Extract the (X, Y) coordinate from the center of the cell holding the provided text.  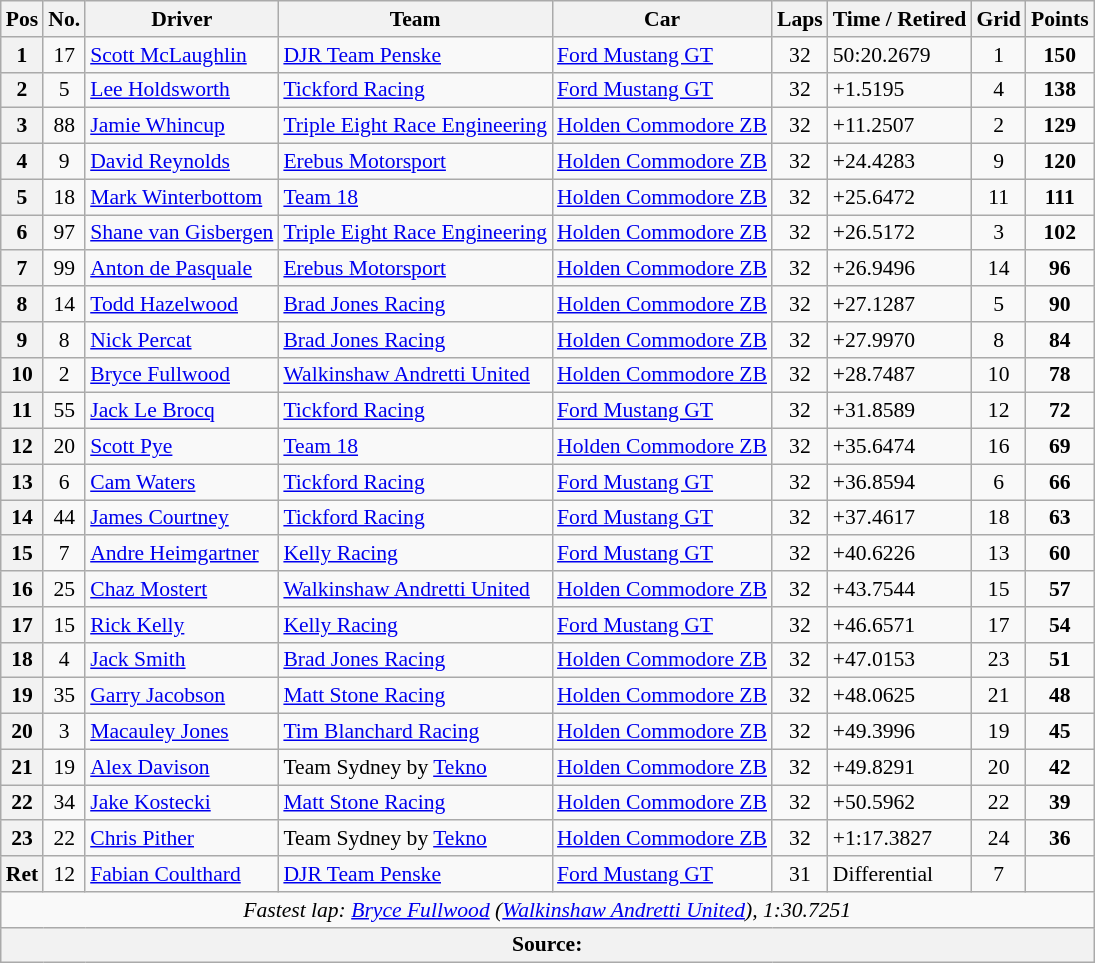
63 (1060, 518)
Mark Winterbottom (182, 197)
Differential (900, 874)
69 (1060, 447)
+31.8589 (900, 411)
Laps (800, 19)
+43.7544 (900, 589)
57 (1060, 589)
Cam Waters (182, 482)
Time / Retired (900, 19)
No. (64, 19)
Todd Hazelwood (182, 304)
51 (1060, 660)
Jake Kostecki (182, 803)
66 (1060, 482)
Pos (22, 19)
48 (1060, 696)
Shane van Gisbergen (182, 233)
+27.9970 (900, 340)
60 (1060, 554)
+11.2507 (900, 126)
Source: (548, 945)
99 (64, 269)
+48.0625 (900, 696)
+46.6571 (900, 625)
Anton de Pasquale (182, 269)
+36.8594 (900, 482)
+24.4283 (900, 162)
Scott Pye (182, 447)
Rick Kelly (182, 625)
Team (415, 19)
+1.5195 (900, 90)
James Courtney (182, 518)
Tim Blanchard Racing (415, 732)
90 (1060, 304)
David Reynolds (182, 162)
24 (998, 839)
55 (64, 411)
Bryce Fullwood (182, 375)
50:20.2679 (900, 55)
+49.3996 (900, 732)
+37.4617 (900, 518)
120 (1060, 162)
54 (1060, 625)
Andre Heimgartner (182, 554)
+50.5962 (900, 803)
+35.6474 (900, 447)
129 (1060, 126)
96 (1060, 269)
84 (1060, 340)
Fabian Coulthard (182, 874)
Scott McLaughlin (182, 55)
88 (64, 126)
+26.5172 (900, 233)
Alex Davison (182, 767)
Jack Le Brocq (182, 411)
Macauley Jones (182, 732)
Points (1060, 19)
Grid (998, 19)
Nick Percat (182, 340)
39 (1060, 803)
138 (1060, 90)
Chris Pither (182, 839)
35 (64, 696)
Chaz Mostert (182, 589)
Jack Smith (182, 660)
+26.9496 (900, 269)
+27.1287 (900, 304)
Car (662, 19)
+40.6226 (900, 554)
Ret (22, 874)
+49.8291 (900, 767)
Fastest lap: Bryce Fullwood (Walkinshaw Andretti United), 1:30.7251 (548, 910)
Lee Holdsworth (182, 90)
+28.7487 (900, 375)
72 (1060, 411)
+47.0153 (900, 660)
Driver (182, 19)
102 (1060, 233)
150 (1060, 55)
111 (1060, 197)
97 (64, 233)
25 (64, 589)
Garry Jacobson (182, 696)
31 (800, 874)
34 (64, 803)
+1:17.3827 (900, 839)
44 (64, 518)
45 (1060, 732)
+25.6472 (900, 197)
Jamie Whincup (182, 126)
78 (1060, 375)
36 (1060, 839)
42 (1060, 767)
